Return (x, y) of the center of cell containing provided text 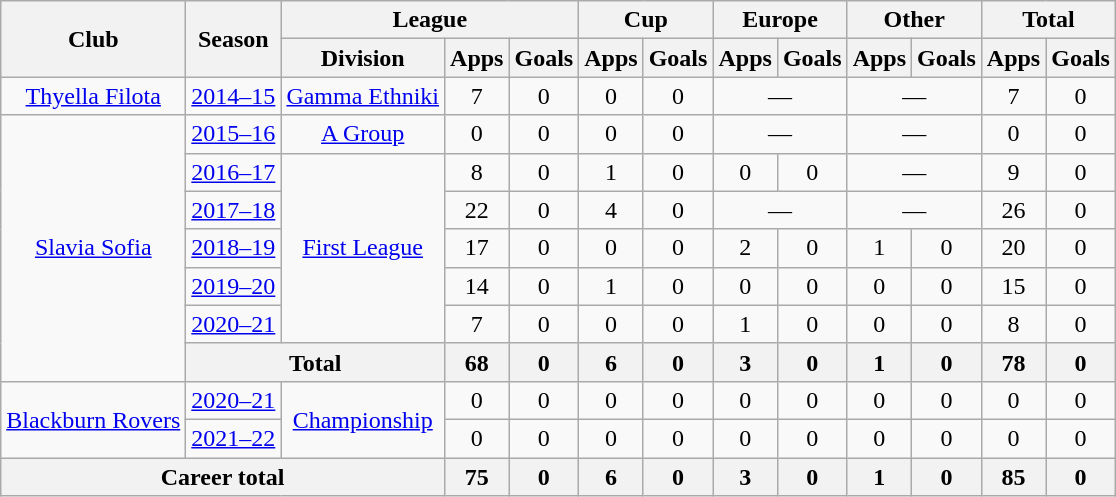
A Group (363, 134)
2019–20 (234, 286)
2015–16 (234, 134)
2014–15 (234, 96)
15 (1013, 286)
Gamma Ethniki (363, 96)
Cup (646, 20)
Championship (363, 419)
2018–19 (234, 248)
Blackburn Rovers (94, 419)
Season (234, 39)
22 (477, 210)
4 (611, 210)
First League (363, 248)
Slavia Sofia (94, 248)
75 (477, 477)
Thyella Filota (94, 96)
20 (1013, 248)
26 (1013, 210)
Club (94, 39)
2 (745, 248)
85 (1013, 477)
2021–22 (234, 438)
68 (477, 362)
Other (914, 20)
League (430, 20)
2017–18 (234, 210)
Europe (780, 20)
14 (477, 286)
2016–17 (234, 172)
17 (477, 248)
9 (1013, 172)
78 (1013, 362)
Career total (223, 477)
Division (363, 58)
